Scan for the cell matching the given text and deliver its [x, y] coordinate at center. 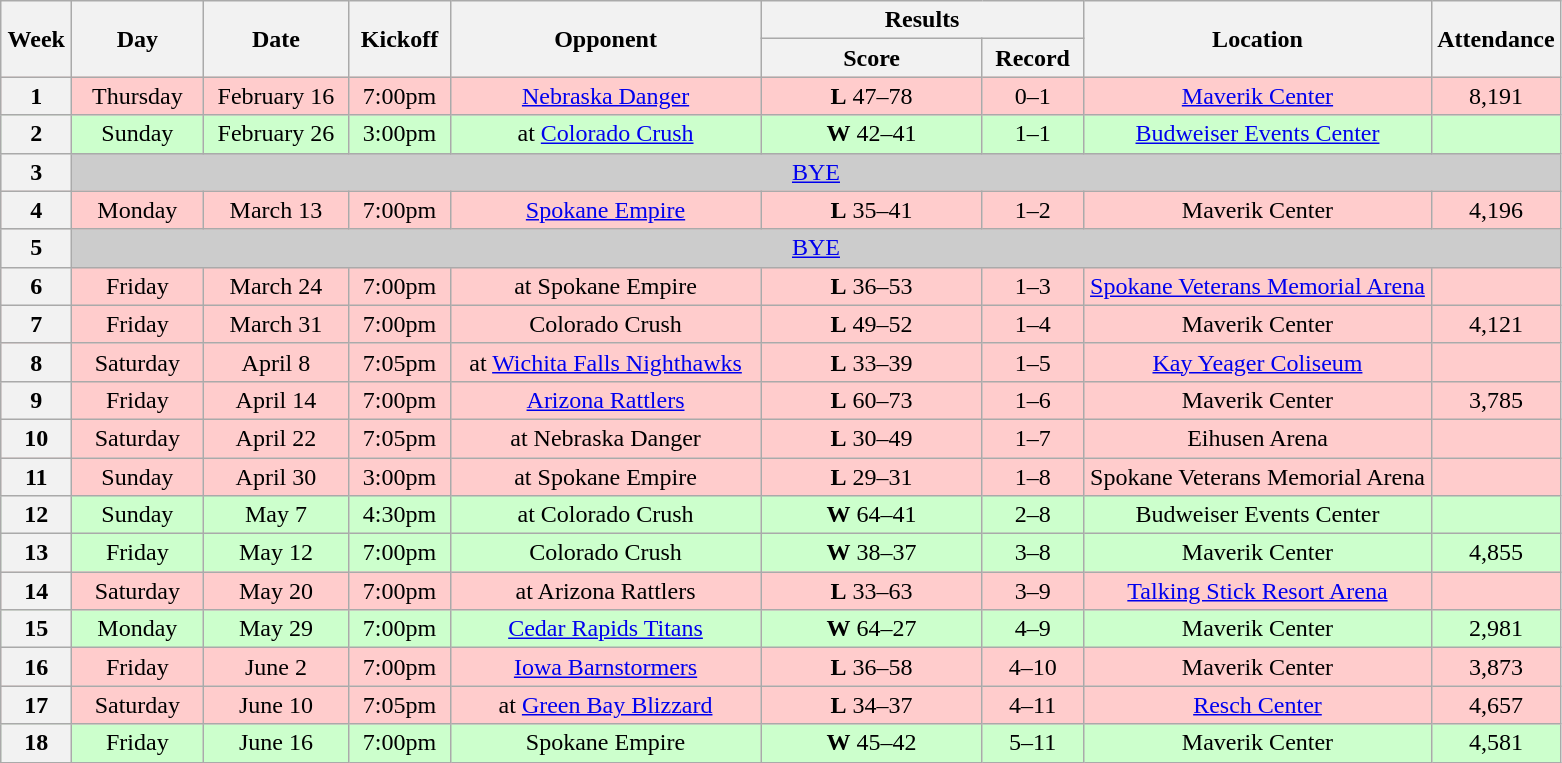
May 29 [276, 629]
1 [36, 96]
Opponent [606, 39]
at Green Bay Blizzard [606, 705]
4,121 [1496, 324]
Kay Yeager Coliseum [1258, 362]
3–9 [1032, 591]
1–8 [1032, 477]
Iowa Barnstormers [606, 667]
6 [36, 286]
2 [36, 134]
L 34–37 [872, 705]
Eihusen Arena [1258, 438]
5 [36, 248]
April 8 [276, 362]
L 29–31 [872, 477]
15 [36, 629]
June 2 [276, 667]
1–2 [1032, 210]
9 [36, 400]
Score [872, 58]
8 [36, 362]
March 24 [276, 286]
March 13 [276, 210]
4,581 [1496, 743]
Talking Stick Resort Arena [1258, 591]
5–11 [1032, 743]
12 [36, 515]
April 14 [276, 400]
May 20 [276, 591]
Thursday [138, 96]
4,855 [1496, 553]
Date [276, 39]
Resch Center [1258, 705]
W 38–37 [872, 553]
L 30–49 [872, 438]
13 [36, 553]
May 7 [276, 515]
3,873 [1496, 667]
Week [36, 39]
7 [36, 324]
14 [36, 591]
L 49–52 [872, 324]
June 10 [276, 705]
3,785 [1496, 400]
at Wichita Falls Nighthawks [606, 362]
L 35–41 [872, 210]
8,191 [1496, 96]
L 60–73 [872, 400]
May 12 [276, 553]
1–4 [1032, 324]
16 [36, 667]
4–11 [1032, 705]
3 [36, 172]
L 33–63 [872, 591]
2–8 [1032, 515]
Day [138, 39]
4–10 [1032, 667]
Kickoff [400, 39]
L 36–53 [872, 286]
W 42–41 [872, 134]
at Nebraska Danger [606, 438]
February 16 [276, 96]
Results [922, 20]
11 [36, 477]
June 16 [276, 743]
Cedar Rapids Titans [606, 629]
Location [1258, 39]
3–8 [1032, 553]
L 47–78 [872, 96]
4,196 [1496, 210]
Record [1032, 58]
4,657 [1496, 705]
L 36–58 [872, 667]
1–5 [1032, 362]
March 31 [276, 324]
1–3 [1032, 286]
February 26 [276, 134]
W 45–42 [872, 743]
2,981 [1496, 629]
Nebraska Danger [606, 96]
Arizona Rattlers [606, 400]
4–9 [1032, 629]
17 [36, 705]
April 30 [276, 477]
10 [36, 438]
1–1 [1032, 134]
18 [36, 743]
L 33–39 [872, 362]
at Arizona Rattlers [606, 591]
4 [36, 210]
W 64–41 [872, 515]
0–1 [1032, 96]
W 64–27 [872, 629]
1–7 [1032, 438]
1–6 [1032, 400]
4:30pm [400, 515]
April 22 [276, 438]
Attendance [1496, 39]
